Return (x, y) of the center of cell containing provided text 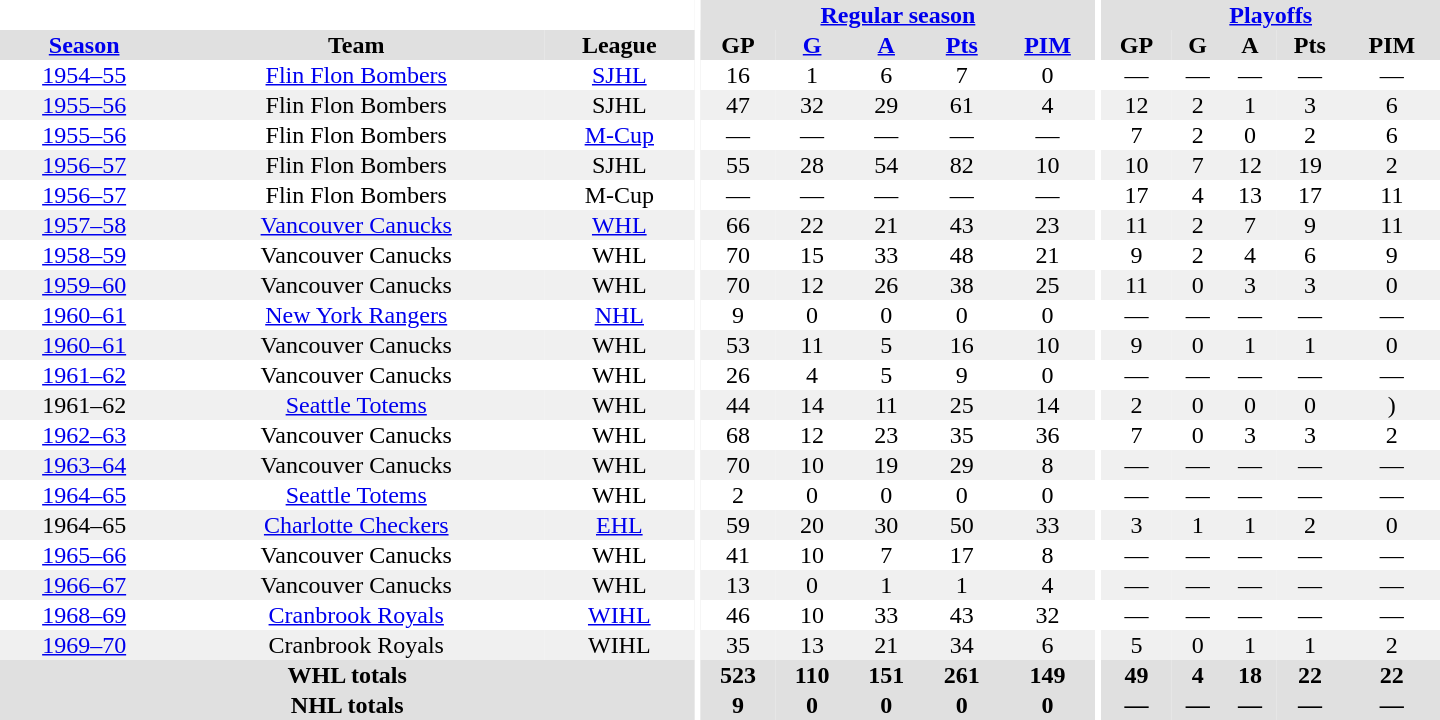
41 (738, 555)
523 (738, 675)
Playoffs (1270, 15)
NHL totals (347, 705)
48 (962, 255)
New York Rangers (356, 315)
NHL (619, 315)
Season (84, 45)
151 (886, 675)
46 (738, 615)
1957–58 (84, 225)
1958–59 (84, 255)
55 (738, 165)
1959–60 (84, 285)
20 (812, 525)
261 (962, 675)
1965–66 (84, 555)
Regular season (898, 15)
47 (738, 105)
54 (886, 165)
18 (1250, 675)
68 (738, 435)
EHL (619, 525)
28 (812, 165)
) (1392, 405)
1963–64 (84, 465)
WHL totals (347, 675)
34 (962, 645)
League (619, 45)
59 (738, 525)
49 (1136, 675)
36 (1047, 435)
Team (356, 45)
38 (962, 285)
66 (738, 225)
44 (738, 405)
149 (1047, 675)
15 (812, 255)
1968–69 (84, 615)
1962–63 (84, 435)
1966–67 (84, 585)
1954–55 (84, 75)
50 (962, 525)
61 (962, 105)
1969–70 (84, 645)
110 (812, 675)
82 (962, 165)
53 (738, 345)
30 (886, 525)
Charlotte Checkers (356, 525)
